Return the (X, Y) coordinate for the center point of the cell that contains the specified text.  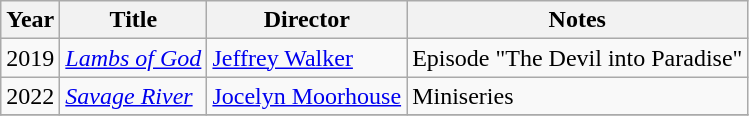
Jeffrey Walker (307, 58)
Year (30, 20)
Title (134, 20)
2019 (30, 58)
Notes (578, 20)
Episode "The Devil into Paradise" (578, 58)
Jocelyn Moorhouse (307, 96)
Director (307, 20)
Savage River (134, 96)
Miniseries (578, 96)
2022 (30, 96)
Lambs of God (134, 58)
